Return [x, y] of the center of cell containing provided text 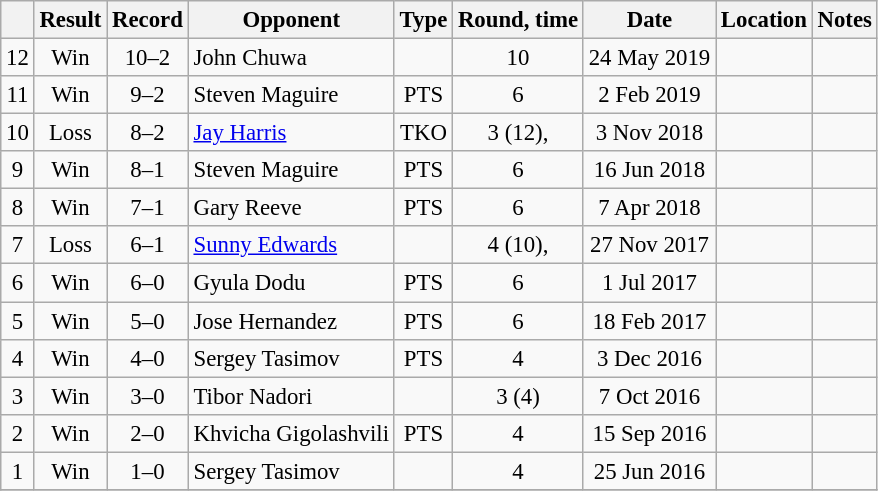
25 Jun 2016 [649, 471]
8–2 [148, 133]
7 Oct 2016 [649, 396]
Date [649, 20]
Result [70, 20]
7 [18, 245]
Gyula Dodu [291, 283]
Location [764, 20]
6–1 [148, 245]
3 Dec 2016 [649, 358]
2–0 [148, 433]
9–2 [148, 95]
Round, time [518, 20]
5–0 [148, 321]
1–0 [148, 471]
15 Sep 2016 [649, 433]
24 May 2019 [649, 58]
Record [148, 20]
Khvicha Gigolashvili [291, 433]
Notes [844, 20]
1 [18, 471]
Gary Reeve [291, 208]
8 [18, 208]
Type [423, 20]
9 [18, 170]
1 Jul 2017 [649, 283]
Jose Hernandez [291, 321]
10–2 [148, 58]
John Chuwa [291, 58]
3–0 [148, 396]
4–0 [148, 358]
27 Nov 2017 [649, 245]
16 Jun 2018 [649, 170]
6–0 [148, 283]
7–1 [148, 208]
TKO [423, 133]
Sunny Edwards [291, 245]
2 Feb 2019 [649, 95]
Tibor Nadori [291, 396]
18 Feb 2017 [649, 321]
3 Nov 2018 [649, 133]
2 [18, 433]
4 (10), [518, 245]
3 [18, 396]
8–1 [148, 170]
11 [18, 95]
7 Apr 2018 [649, 208]
Jay Harris [291, 133]
5 [18, 321]
3 (12), [518, 133]
3 (4) [518, 396]
12 [18, 58]
Opponent [291, 20]
